Find where the given text appears and provide that cell's center as (x, y) coordinate. 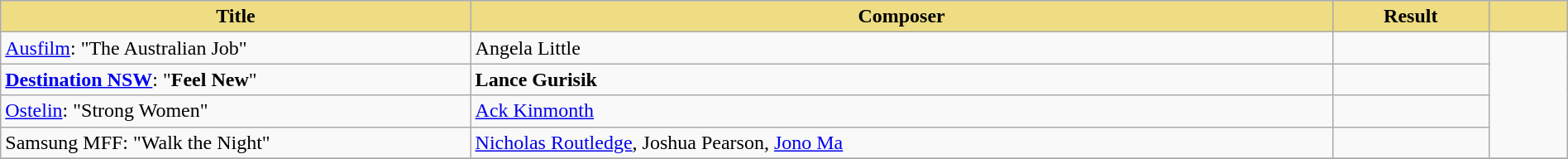
Title (236, 17)
Nicholas Routledge, Joshua Pearson, Jono Ma (901, 142)
Result (1411, 17)
Destination NSW: "Feel New" (236, 79)
Ostelin: "Strong Women" (236, 111)
Ack Kinmonth (901, 111)
Composer (901, 17)
Angela Little (901, 48)
Samsung MFF: "Walk the Night" (236, 142)
Lance Gurisik (901, 79)
Ausfilm: "The Australian Job" (236, 48)
